Detect which cell encompasses the target text, then output its (x, y) center coordinate. 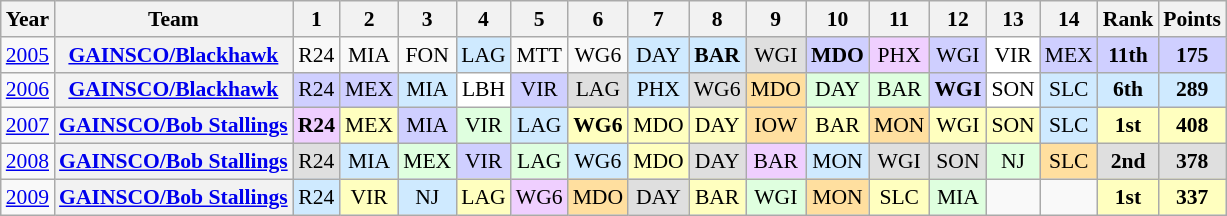
2005 (28, 55)
4 (483, 19)
2006 (28, 90)
11 (900, 19)
2007 (28, 126)
LBH (483, 90)
11th (1128, 55)
337 (1192, 197)
14 (1069, 19)
6 (598, 19)
FON (427, 55)
175 (1192, 55)
408 (1192, 126)
9 (776, 19)
2nd (1128, 162)
5 (540, 19)
13 (1012, 19)
8 (718, 19)
Rank (1128, 19)
Points (1192, 19)
MTT (540, 55)
Year (28, 19)
7 (658, 19)
Team (174, 19)
12 (958, 19)
2009 (28, 197)
3 (427, 19)
378 (1192, 162)
6th (1128, 90)
2008 (28, 162)
1 (316, 19)
289 (1192, 90)
10 (838, 19)
IOW (776, 126)
2 (369, 19)
